Identify which cell holds the provided text, then report its (X, Y) central coordinate. 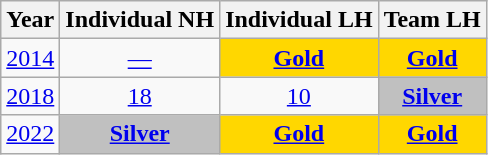
18 (140, 96)
Year (30, 20)
Team LH (432, 20)
Individual NH (140, 20)
10 (299, 96)
2014 (30, 58)
2022 (30, 134)
Individual LH (299, 20)
2018 (30, 96)
— (140, 58)
